Search for the cell housing the specified text and yield its (x, y) center coordinate. 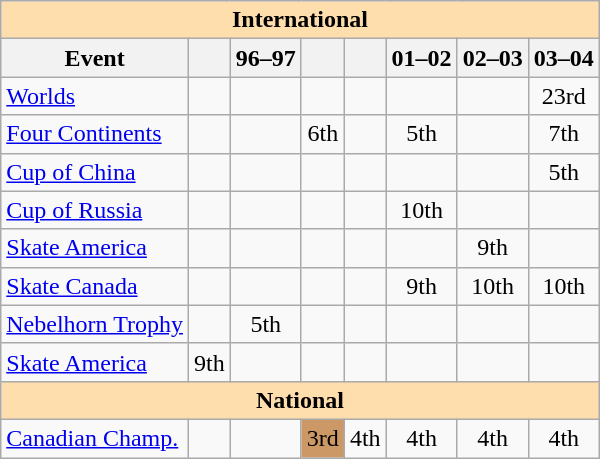
7th (564, 134)
Four Continents (95, 134)
National (300, 400)
96–97 (266, 58)
Nebelhorn Trophy (95, 324)
International (300, 20)
01–02 (422, 58)
Cup of Russia (95, 210)
23rd (564, 96)
Canadian Champ. (95, 438)
Worlds (95, 96)
6th (322, 134)
Skate Canada (95, 286)
3rd (322, 438)
Cup of China (95, 172)
02–03 (492, 58)
Event (95, 58)
03–04 (564, 58)
